Output the (x, y) coordinate of the center of the cell containing the given text.  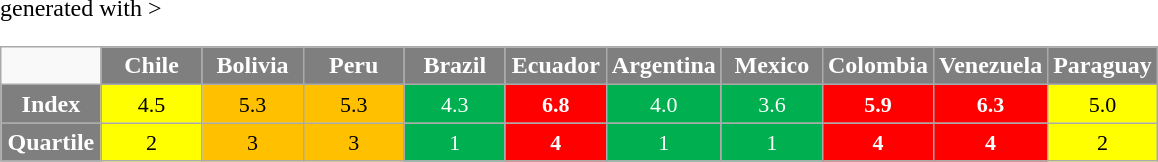
4.5 (152, 104)
5.9 (878, 104)
Index (51, 104)
5.0 (1103, 104)
3.6 (772, 104)
Ecuador (556, 66)
Quartile (51, 142)
4.0 (664, 104)
Colombia (878, 66)
Peru (354, 66)
Chile (152, 66)
Argentina (664, 66)
6.8 (556, 104)
Mexico (772, 66)
Paraguay (1103, 66)
Bolivia (252, 66)
Brazil (454, 66)
6.3 (991, 104)
4.3 (454, 104)
Venezuela (991, 66)
